Detect which cell encompasses the target text, then output its [X, Y] center coordinate. 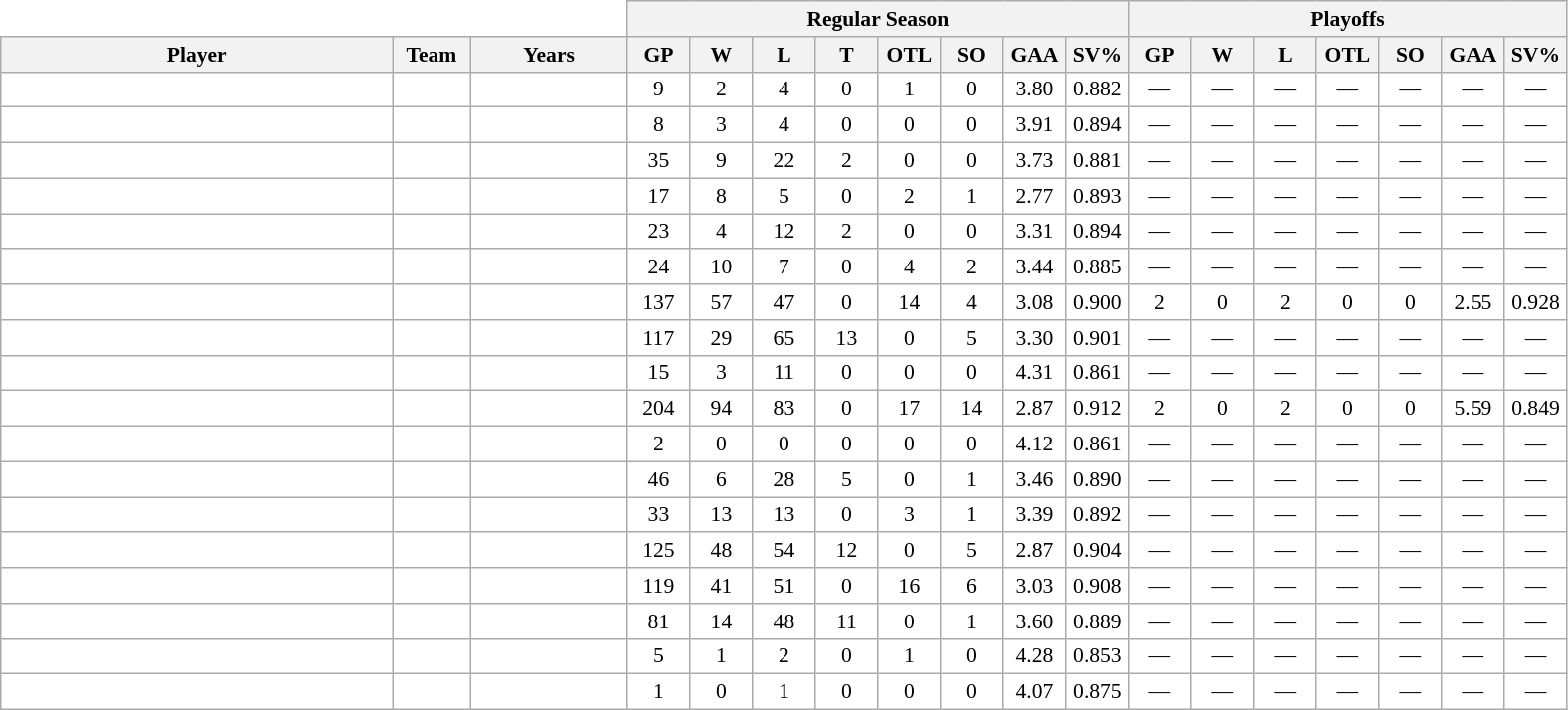
4.12 [1034, 444]
3.44 [1034, 267]
7 [784, 267]
0.912 [1098, 409]
3.03 [1034, 586]
29 [722, 338]
Team [432, 55]
3.80 [1034, 89]
54 [784, 551]
65 [784, 338]
3.39 [1034, 515]
3.30 [1034, 338]
204 [658, 409]
4.28 [1034, 656]
3.73 [1034, 161]
10 [722, 267]
0.853 [1098, 656]
3.08 [1034, 302]
47 [784, 302]
0.889 [1098, 621]
3.46 [1034, 479]
Years [549, 55]
Regular Season [878, 19]
83 [784, 409]
3.60 [1034, 621]
117 [658, 338]
0.882 [1098, 89]
0.892 [1098, 515]
51 [784, 586]
0.875 [1098, 692]
35 [658, 161]
46 [658, 479]
125 [658, 551]
3.91 [1034, 125]
4.31 [1034, 373]
3.31 [1034, 232]
137 [658, 302]
0.900 [1098, 302]
119 [658, 586]
16 [909, 586]
28 [784, 479]
T [847, 55]
0.885 [1098, 267]
23 [658, 232]
22 [784, 161]
94 [722, 409]
0.849 [1535, 409]
81 [658, 621]
Player [197, 55]
0.908 [1098, 586]
33 [658, 515]
0.890 [1098, 479]
2.55 [1474, 302]
41 [722, 586]
2.77 [1034, 196]
24 [658, 267]
15 [658, 373]
5.59 [1474, 409]
57 [722, 302]
0.881 [1098, 161]
0.928 [1535, 302]
Playoffs [1348, 19]
0.904 [1098, 551]
0.901 [1098, 338]
4.07 [1034, 692]
0.893 [1098, 196]
